Find where the given text appears and provide that cell's center as (x, y) coordinate. 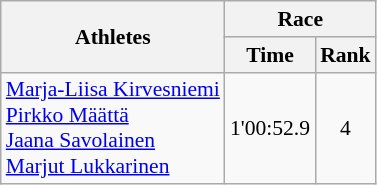
1'00:52.9 (270, 128)
Time (270, 55)
Race (300, 19)
Marja-Liisa KirvesniemiPirkko MäättäJaana SavolainenMarjut Lukkarinen (113, 128)
Rank (346, 55)
Athletes (113, 36)
4 (346, 128)
